Determine the [X, Y] coordinate at the center of the cell enclosing the given text.  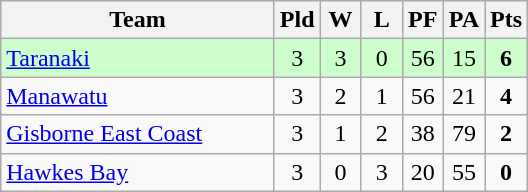
55 [464, 172]
Pts [506, 20]
Gisborne East Coast [138, 134]
PF [422, 20]
20 [422, 172]
15 [464, 58]
Pld [297, 20]
PA [464, 20]
4 [506, 96]
21 [464, 96]
38 [422, 134]
Taranaki [138, 58]
Team [138, 20]
6 [506, 58]
Hawkes Bay [138, 172]
79 [464, 134]
W [340, 20]
L [382, 20]
Manawatu [138, 96]
